Output the (x, y) coordinate of the center of the cell containing the given text.  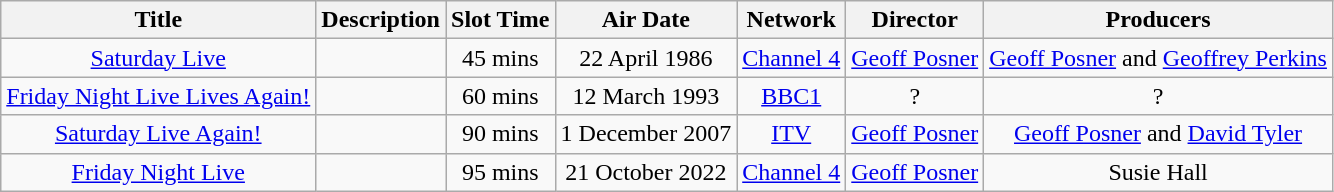
ITV (792, 134)
60 mins (501, 96)
Friday Night Live (158, 172)
45 mins (501, 58)
90 mins (501, 134)
Geoff Posner and David Tyler (1158, 134)
Title (158, 20)
Producers (1158, 20)
BBC1 (792, 96)
12 March 1993 (646, 96)
Saturday Live (158, 58)
1 December 2007 (646, 134)
Geoff Posner and Geoffrey Perkins (1158, 58)
Friday Night Live Lives Again! (158, 96)
Slot Time (501, 20)
21 October 2022 (646, 172)
Network (792, 20)
22 April 1986 (646, 58)
Air Date (646, 20)
Director (915, 20)
95 mins (501, 172)
Description (381, 20)
Susie Hall (1158, 172)
Saturday Live Again! (158, 134)
